Determine the (x, y) coordinate at the center of the cell enclosing the given text.  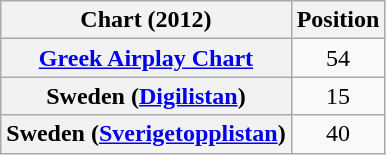
Greek Airplay Chart (146, 58)
Sweden (Digilistan) (146, 96)
Position (338, 20)
54 (338, 58)
15 (338, 96)
40 (338, 134)
Sweden (Sverigetopplistan) (146, 134)
Chart (2012) (146, 20)
